Detect which cell encompasses the target text, then output its (x, y) center coordinate. 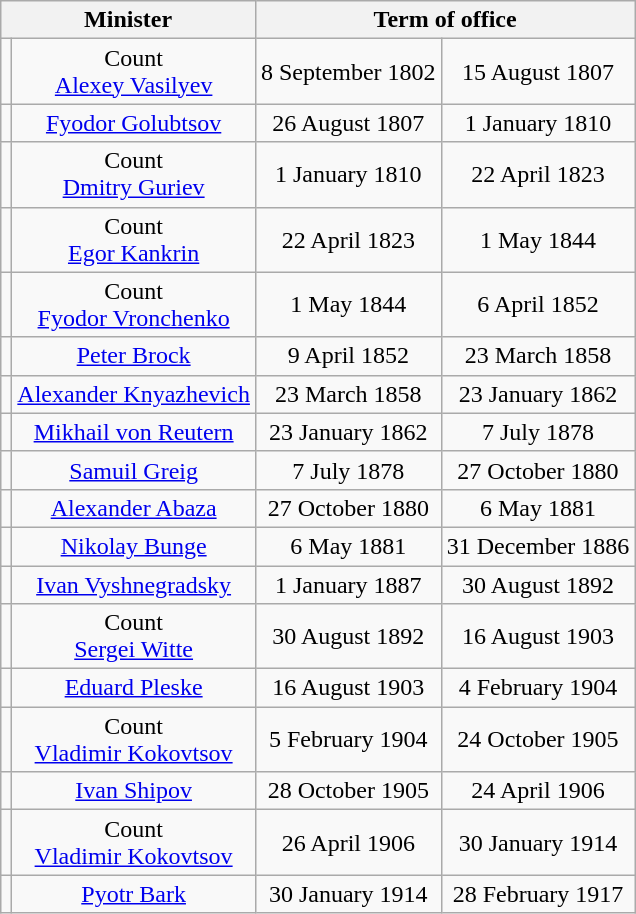
8 September 1802 (348, 72)
28 February 1917 (538, 894)
26 August 1807 (348, 123)
6 April 1852 (538, 304)
CountEgor Kankrin (134, 240)
15 August 1807 (538, 72)
4 February 1904 (538, 688)
Peter Brock (134, 356)
Eduard Pleske (134, 688)
31 December 1886 (538, 546)
Fyodor Golubtsov (134, 123)
CountDmitry Guriev (134, 174)
24 October 1905 (538, 740)
CountAlexey Vasilyev (134, 72)
Mikhail von Reutern (134, 432)
Pyotr Bark (134, 894)
CountSergei Witte (134, 636)
1 January 1887 (348, 585)
Term of office (444, 20)
Samuil Greig (134, 470)
Minister (128, 20)
Ivan Shipov (134, 791)
Nikolay Bunge (134, 546)
24 April 1906 (538, 791)
5 February 1904 (348, 740)
9 April 1852 (348, 356)
28 October 1905 (348, 791)
Ivan Vyshnegradsky (134, 585)
Alexander Abaza (134, 508)
CountFyodor Vronchenko (134, 304)
26 April 1906 (348, 842)
Alexander Knyazhevich (134, 394)
